From the cell containing the given text, extract its center point as [X, Y] coordinate. 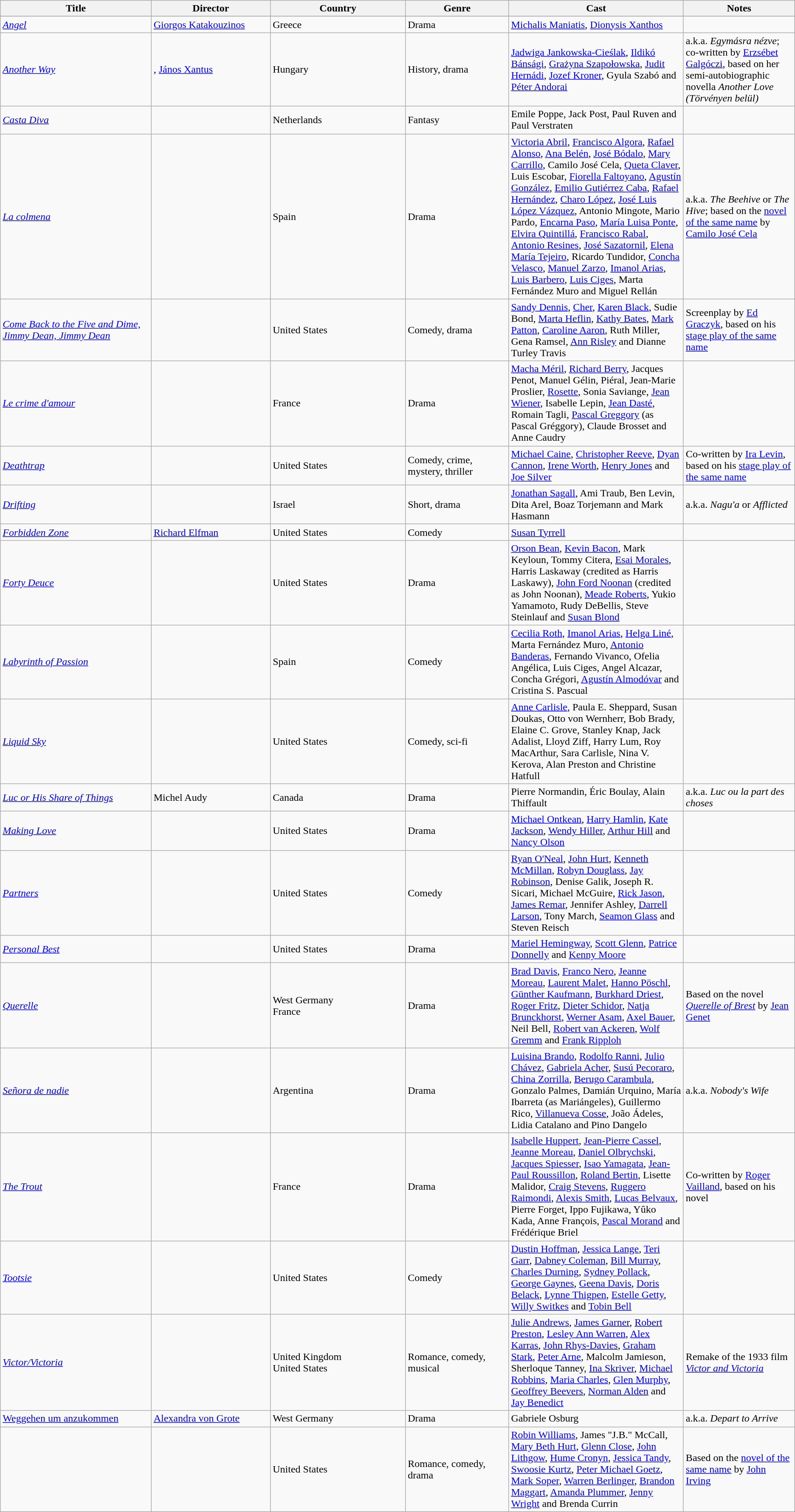
Co-written by Ira Levin, based on his stage play of the same name [739, 465]
a.k.a. Luc ou la part des choses [739, 797]
Liquid Sky [76, 741]
Forbidden Zone [76, 532]
Title [76, 8]
a.k.a. Depart to Arrive [739, 1419]
West GermanyFrance [338, 1005]
Canada [338, 797]
Le crime d'amour [76, 403]
Romance, comedy, drama [457, 1469]
Gabriele Osburg [596, 1419]
Hungary [338, 70]
Romance, comedy, musical [457, 1362]
Señora de nadie [76, 1090]
Another Way [76, 70]
Co-written by Roger Vailland, based on his novel [739, 1187]
United KingdomUnited States [338, 1362]
Emile Poppe, Jack Post, Paul Ruven and Paul Verstraten [596, 120]
Fantasy [457, 120]
Michalis Maniatis, Dionysis Xanthos [596, 25]
Tootsie [76, 1277]
Short, drama [457, 504]
Remake of the 1933 film Victor and Victoria [739, 1362]
Susan Tyrrell [596, 532]
Comedy, sci-fi [457, 741]
Deathtrap [76, 465]
Netherlands [338, 120]
Based on the novel Querelle of Brest by Jean Genet [739, 1005]
Israel [338, 504]
Angel [76, 25]
a.k.a. The Beehive or The Hive; based on the novel of the same name by Camilo José Cela [739, 217]
Michael Caine, Christopher Reeve, Dyan Cannon, Irene Worth, Henry Jones and Joe Silver [596, 465]
Labyrinth of Passion [76, 662]
Come Back to the Five and Dime, Jimmy Dean, Jimmy Dean [76, 330]
Alexandra von Grote [211, 1419]
Cast [596, 8]
Michael Ontkean, Harry Hamlin, Kate Jackson, Wendy Hiller, Arthur Hill and Nancy Olson [596, 831]
Making Love [76, 831]
Jadwiga Jankowska-Cieślak, Ildikó Bánsági, Grażyna Szapołowska, Judit Hernádi, Jozef Kroner, Gyula Szabó and Péter Andorai [596, 70]
Genre [457, 8]
Weggehen um anzukommen [76, 1419]
Partners [76, 893]
Comedy, crime, mystery, thriller [457, 465]
Personal Best [76, 949]
Argentina [338, 1090]
Querelle [76, 1005]
Casta Diva [76, 120]
a.k.a. Egymásra nézve; co-written by Erzsébet Galgóczi, based on her semi-autobiographic novella Another Love (Törvényen belül) [739, 70]
Luc or His Share of Things [76, 797]
a.k.a. Nagu'a or Afflicted [739, 504]
Drifting [76, 504]
Forty Deuce [76, 583]
The Trout [76, 1187]
Country [338, 8]
Based on the novel of the same name by John Irving [739, 1469]
Comedy, drama [457, 330]
Giorgos Katakouzinos [211, 25]
Greece [338, 25]
Michel Audy [211, 797]
La colmena [76, 217]
Victor/Victoria [76, 1362]
Notes [739, 8]
Jonathan Sagall, Ami Traub, Ben Levin, Dita Arel, Boaz Torjemann and Mark Hasmann [596, 504]
Director [211, 8]
Pierre Normandin, Éric Boulay, Alain Thiffault [596, 797]
Mariel Hemingway, Scott Glenn, Patrice Donnelly and Kenny Moore [596, 949]
History, drama [457, 70]
West Germany [338, 1419]
, János Xantus [211, 70]
Screenplay by Ed Graczyk, based on his stage play of the same name [739, 330]
Richard Elfman [211, 532]
a.k.a. Nobody's Wife [739, 1090]
